From the cell containing the given text, extract its center point as [X, Y] coordinate. 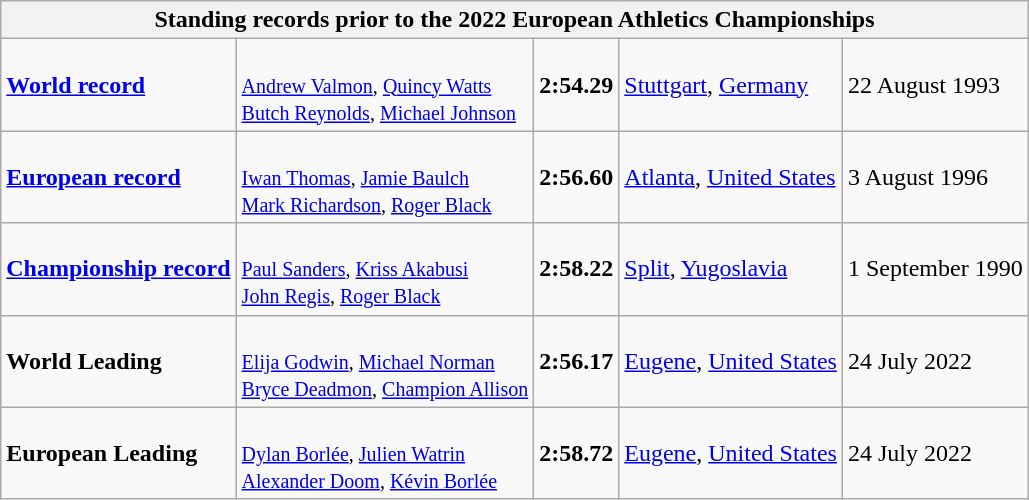
Elija Godwin, Michael NormanBryce Deadmon, Champion Allison [385, 361]
Atlanta, United States [731, 177]
Standing records prior to the 2022 European Athletics Championships [514, 20]
European record [118, 177]
2:56.60 [576, 177]
European Leading [118, 453]
2:58.22 [576, 269]
Championship record [118, 269]
2:58.72 [576, 453]
Dylan Borlée, Julien WatrinAlexander Doom, Kévin Borlée [385, 453]
3 August 1996 [935, 177]
2:54.29 [576, 85]
Andrew Valmon, Quincy Watts Butch Reynolds, Michael Johnson [385, 85]
22 August 1993 [935, 85]
Iwan Thomas, Jamie Baulch Mark Richardson, Roger Black [385, 177]
Stuttgart, Germany [731, 85]
Split, Yugoslavia [731, 269]
World record [118, 85]
World Leading [118, 361]
2:56.17 [576, 361]
1 September 1990 [935, 269]
Paul Sanders, Kriss AkabusiJohn Regis, Roger Black [385, 269]
